Output the (X, Y) coordinate of the center of the cell containing the given text.  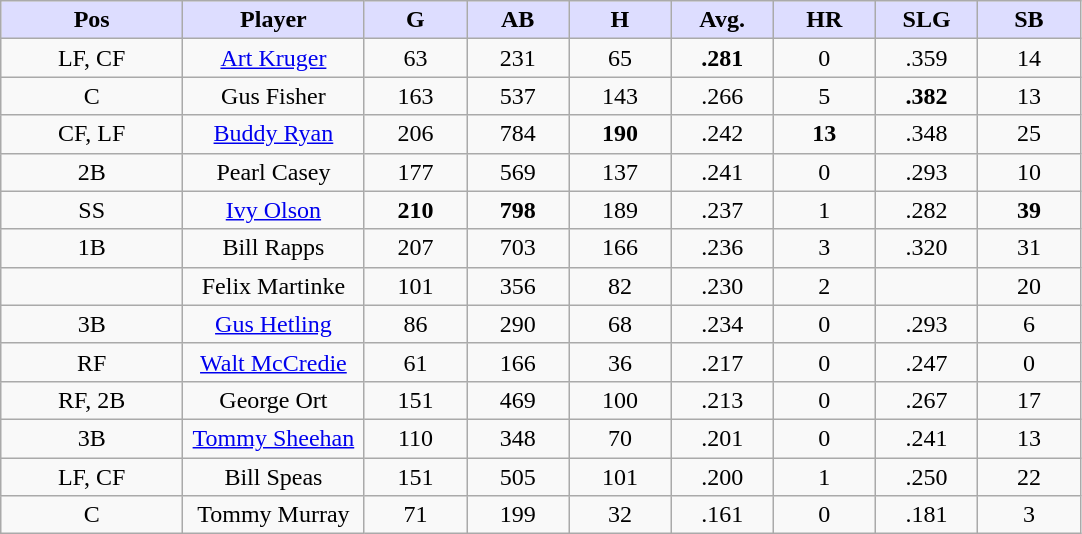
.200 (722, 477)
Pearl Casey (274, 172)
703 (518, 248)
Bill Rapps (274, 248)
H (620, 20)
784 (518, 134)
George Ort (274, 400)
.237 (722, 210)
Gus Hetling (274, 324)
Walt McCredie (274, 362)
Buddy Ryan (274, 134)
163 (415, 96)
143 (620, 96)
100 (620, 400)
SLG (926, 20)
36 (620, 362)
25 (1029, 134)
537 (518, 96)
569 (518, 172)
82 (620, 286)
.320 (926, 248)
.266 (722, 96)
5 (824, 96)
110 (415, 438)
20 (1029, 286)
Felix Martinke (274, 286)
RF (92, 362)
.213 (722, 400)
.267 (926, 400)
71 (415, 515)
348 (518, 438)
61 (415, 362)
.217 (722, 362)
86 (415, 324)
2B (92, 172)
798 (518, 210)
Player (274, 20)
Bill Speas (274, 477)
HR (824, 20)
31 (1029, 248)
290 (518, 324)
10 (1029, 172)
Ivy Olson (274, 210)
.201 (722, 438)
39 (1029, 210)
63 (415, 58)
231 (518, 58)
505 (518, 477)
Tommy Murray (274, 515)
Art Kruger (274, 58)
Gus Fisher (274, 96)
.230 (722, 286)
68 (620, 324)
65 (620, 58)
.250 (926, 477)
6 (1029, 324)
.234 (722, 324)
70 (620, 438)
207 (415, 248)
17 (1029, 400)
190 (620, 134)
206 (415, 134)
.247 (926, 362)
14 (1029, 58)
177 (415, 172)
210 (415, 210)
199 (518, 515)
.348 (926, 134)
.282 (926, 210)
RF, 2B (92, 400)
137 (620, 172)
.242 (722, 134)
.161 (722, 515)
.359 (926, 58)
356 (518, 286)
22 (1029, 477)
2 (824, 286)
Pos (92, 20)
.281 (722, 58)
AB (518, 20)
CF, LF (92, 134)
.236 (722, 248)
SB (1029, 20)
G (415, 20)
469 (518, 400)
Tommy Sheehan (274, 438)
SS (92, 210)
1B (92, 248)
189 (620, 210)
Avg. (722, 20)
.382 (926, 96)
32 (620, 515)
.181 (926, 515)
